Search for the cell housing the specified text and yield its (X, Y) center coordinate. 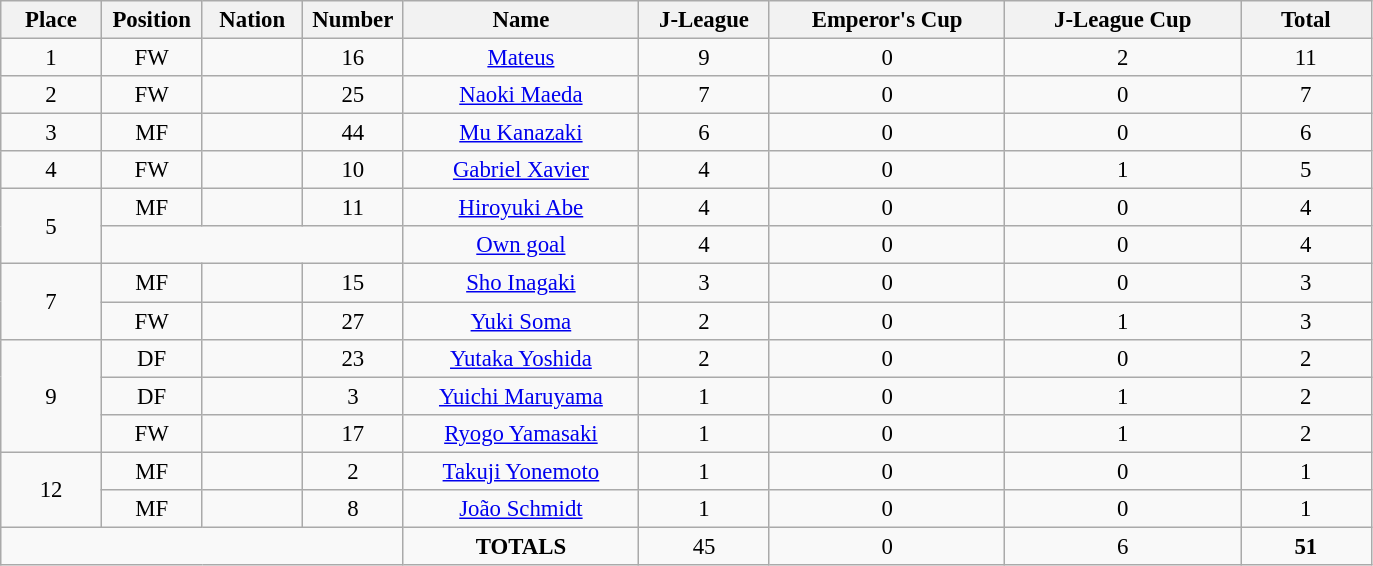
51 (1306, 546)
Number (354, 20)
10 (354, 170)
J-League Cup (1123, 20)
Ryogo Yamasaki (521, 433)
8 (354, 509)
Total (1306, 20)
Yuichi Maruyama (521, 396)
Mu Kanazaki (521, 133)
Name (521, 20)
44 (354, 133)
Gabriel Xavier (521, 170)
Takuji Yonemoto (521, 471)
Sho Inagaki (521, 283)
23 (354, 358)
15 (354, 283)
12 (52, 490)
Yuki Soma (521, 321)
Naoki Maeda (521, 95)
45 (704, 546)
Nation (252, 20)
Yutaka Yoshida (521, 358)
Emperor's Cup (887, 20)
Place (52, 20)
Hiroyuki Abe (521, 208)
25 (354, 95)
Position (152, 20)
João Schmidt (521, 509)
16 (354, 58)
J-League (704, 20)
27 (354, 321)
TOTALS (521, 546)
Own goal (521, 245)
17 (354, 433)
Mateus (521, 58)
